Identify which cell holds the provided text, then report its (X, Y) central coordinate. 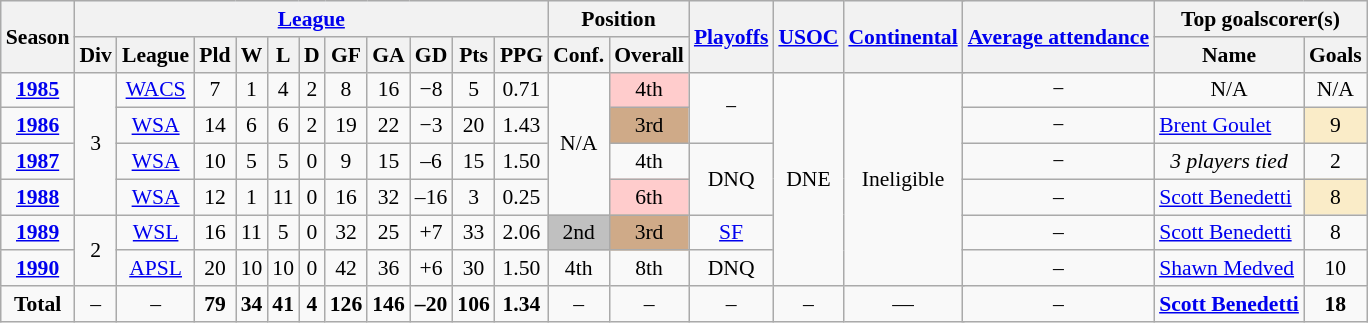
34 (252, 304)
1986 (38, 126)
Pld (214, 55)
–16 (432, 197)
Top goalscorer(s) (1260, 19)
12 (214, 197)
GD (432, 55)
DNE (808, 179)
0.25 (522, 197)
Playoffs (731, 36)
36 (388, 269)
1987 (38, 162)
WACS (156, 90)
L (283, 55)
126 (346, 304)
106 (474, 304)
30 (474, 269)
0.71 (522, 90)
146 (388, 304)
1988 (38, 197)
79 (214, 304)
Brent Goulet (1229, 126)
Average attendance (1058, 36)
1985 (38, 90)
Position (618, 19)
22 (388, 126)
–20 (432, 304)
1.43 (522, 126)
D (312, 55)
Goals (1336, 55)
1.34 (522, 304)
WSL (156, 233)
14 (214, 126)
2.06 (522, 233)
APSL (156, 269)
33 (474, 233)
−3 (432, 126)
W (252, 55)
GA (388, 55)
Continental (902, 36)
Ineligible (902, 179)
6th (649, 197)
1990 (38, 269)
USOC (808, 36)
+7 (432, 233)
8th (649, 269)
Total (38, 304)
Div (96, 55)
Season (38, 36)
2nd (578, 233)
1989 (38, 233)
18 (1336, 304)
41 (283, 304)
Overall (649, 55)
25 (388, 233)
GF (346, 55)
+6 (432, 269)
Name (1229, 55)
–6 (432, 162)
Shawn Medved (1229, 269)
42 (346, 269)
3 players tied (1229, 162)
7 (214, 90)
Conf. (578, 55)
19 (346, 126)
PPG (522, 55)
Pts (474, 55)
−8 (432, 90)
SF (731, 233)
— (902, 304)
